Return (x, y) of the center of cell containing provided text 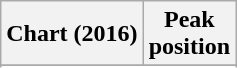
Peak position (189, 34)
Chart (2016) (72, 34)
